Determine the [x, y] coordinate at the center of the cell enclosing the given text.  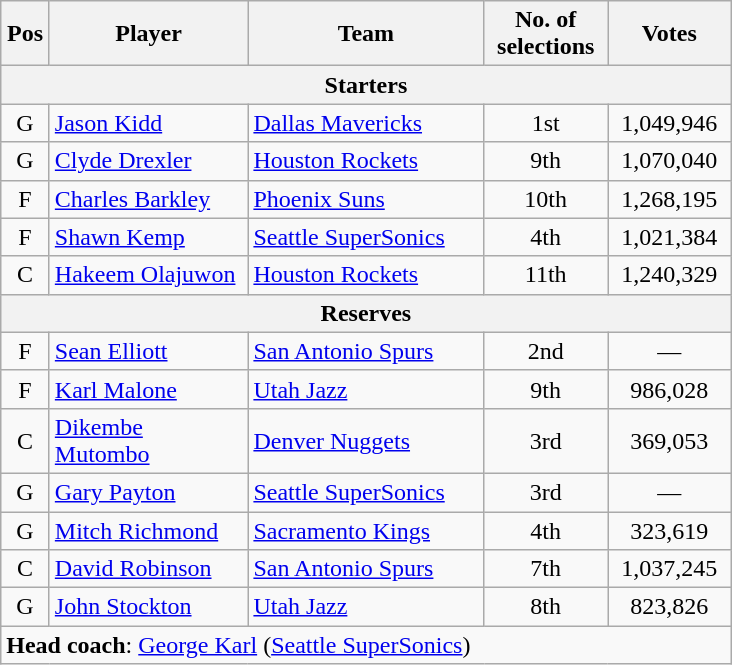
10th [546, 199]
John Stockton [148, 607]
Clyde Drexler [148, 161]
Sean Elliott [148, 351]
David Robinson [148, 569]
7th [546, 569]
No. of selections [546, 34]
Jason Kidd [148, 123]
Karl Malone [148, 389]
2nd [546, 351]
Dallas Mavericks [366, 123]
Hakeem Olajuwon [148, 275]
Player [148, 34]
986,028 [670, 389]
Sacramento Kings [366, 531]
Shawn Kemp [148, 237]
1,240,329 [670, 275]
8th [546, 607]
1st [546, 123]
1,049,946 [670, 123]
Starters [366, 85]
Charles Barkley [148, 199]
Team [366, 34]
823,826 [670, 607]
Head coach: George Karl (Seattle SuperSonics) [366, 645]
Denver Nuggets [366, 440]
11th [546, 275]
Phoenix Suns [366, 199]
1,268,195 [670, 199]
369,053 [670, 440]
Mitch Richmond [148, 531]
1,021,384 [670, 237]
Dikembe Mutombo [148, 440]
Reserves [366, 313]
Gary Payton [148, 492]
1,070,040 [670, 161]
1,037,245 [670, 569]
Votes [670, 34]
323,619 [670, 531]
Pos [26, 34]
